Search for the cell housing the specified text and yield its [x, y] center coordinate. 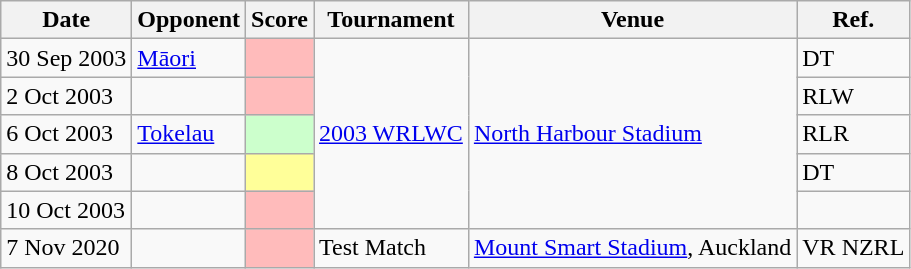
RLR [854, 134]
8 Oct 2003 [66, 172]
2003 WRLWC [392, 134]
Opponent [189, 20]
Tournament [392, 20]
Date [66, 20]
Score [280, 20]
Mount Smart Stadium, Auckland [632, 248]
Māori [189, 58]
North Harbour Stadium [632, 134]
VR NZRL [854, 248]
10 Oct 2003 [66, 210]
Test Match [392, 248]
Venue [632, 20]
Tokelau [189, 134]
Ref. [854, 20]
2 Oct 2003 [66, 96]
6 Oct 2003 [66, 134]
7 Nov 2020 [66, 248]
30 Sep 2003 [66, 58]
RLW [854, 96]
